Search for the cell housing the specified text and yield its [X, Y] center coordinate. 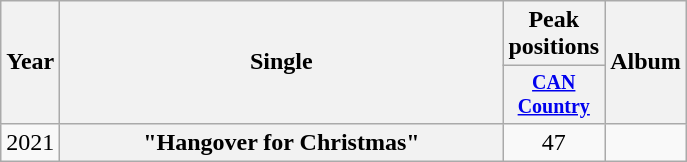
Album [646, 62]
"Hangover for Christmas" [282, 142]
Peak positions [554, 34]
Single [282, 62]
CAN Country [554, 94]
47 [554, 142]
2021 [30, 142]
Year [30, 62]
